Scan for the cell matching the given text and deliver its [X, Y] coordinate at center. 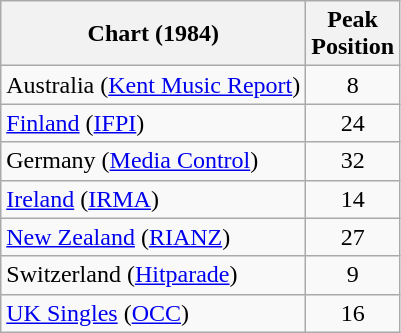
24 [353, 123]
Chart (1984) [154, 34]
Ireland (IRMA) [154, 199]
UK Singles (OCC) [154, 313]
Switzerland (Hitparade) [154, 275]
14 [353, 199]
New Zealand (RIANZ) [154, 237]
Australia (Kent Music Report) [154, 85]
9 [353, 275]
8 [353, 85]
27 [353, 237]
32 [353, 161]
PeakPosition [353, 34]
Germany (Media Control) [154, 161]
Finland (IFPI) [154, 123]
16 [353, 313]
